Locate the cell with the specified text and output its [X, Y] center coordinate. 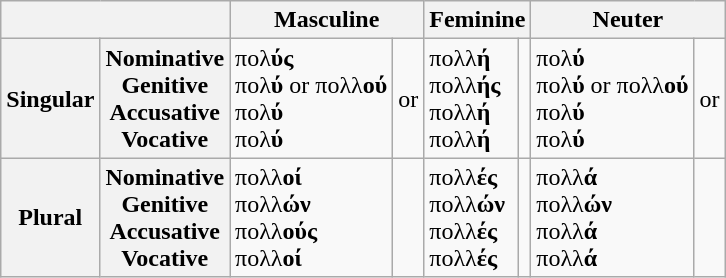
πολλοίπολλώνπολλούςπολλοί [312, 218]
Masculine [327, 20]
πολύπολύ or πολλούπολύπολύ [612, 98]
πολλάπολλώνπολλάπολλά [612, 218]
Neuter [628, 20]
πολύςπολύ or πολλούπολύπολύ [312, 98]
Singular [50, 98]
Feminine [478, 20]
πολλήπολλήςπολλήπολλή [472, 98]
Plural [50, 218]
πολλέςπολλώνπολλέςπολλές [472, 218]
